Determine the [x, y] coordinate at the center of the cell enclosing the given text.  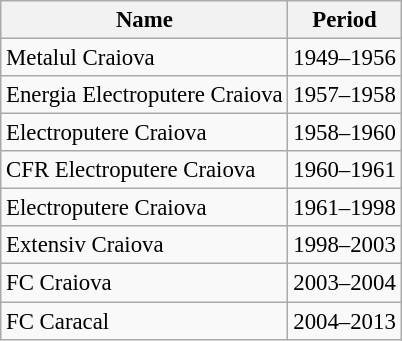
Metalul Craiova [144, 58]
FC Craiova [144, 283]
2003–2004 [344, 283]
1958–1960 [344, 133]
1998–2003 [344, 245]
CFR Electroputere Craiova [144, 170]
1957–1958 [344, 95]
2004–2013 [344, 321]
1949–1956 [344, 58]
FC Caracal [144, 321]
1960–1961 [344, 170]
1961–1998 [344, 208]
Extensiv Craiova [144, 245]
Name [144, 20]
Period [344, 20]
Energia Electroputere Craiova [144, 95]
